Extract the [X, Y] coordinate from the center of the cell holding the provided text.  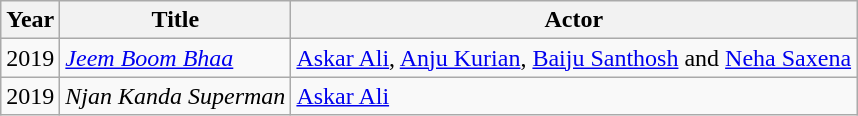
Jeem Boom Bhaa [176, 58]
Njan Kanda Superman [176, 96]
Title [176, 20]
Actor [574, 20]
Year [30, 20]
Askar Ali [574, 96]
Askar Ali, Anju Kurian, Baiju Santhosh and Neha Saxena [574, 58]
